Capture the cell that displays the provided text and extract its (X, Y) central coordinate. 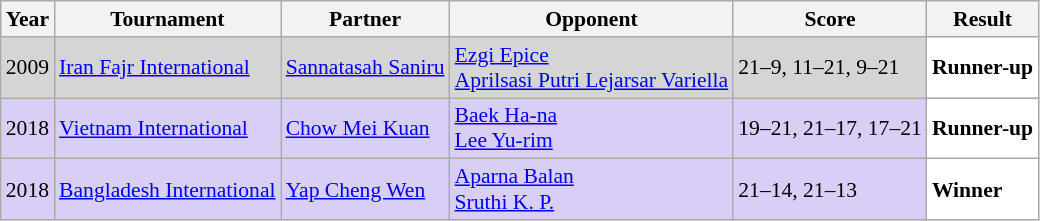
19–21, 21–17, 17–21 (830, 128)
Sannatasah Saniru (366, 68)
Score (830, 19)
Result (982, 19)
Yap Cheng Wen (366, 190)
Chow Mei Kuan (366, 128)
Winner (982, 190)
Ezgi Epice Aprilsasi Putri Lejarsar Variella (592, 68)
Iran Fajr International (168, 68)
Vietnam International (168, 128)
Bangladesh International (168, 190)
Opponent (592, 19)
Tournament (168, 19)
2009 (28, 68)
Partner (366, 19)
21–14, 21–13 (830, 190)
21–9, 11–21, 9–21 (830, 68)
Year (28, 19)
Aparna Balan Sruthi K. P. (592, 190)
Baek Ha-na Lee Yu-rim (592, 128)
